Return [X, Y] of the center of cell containing provided text 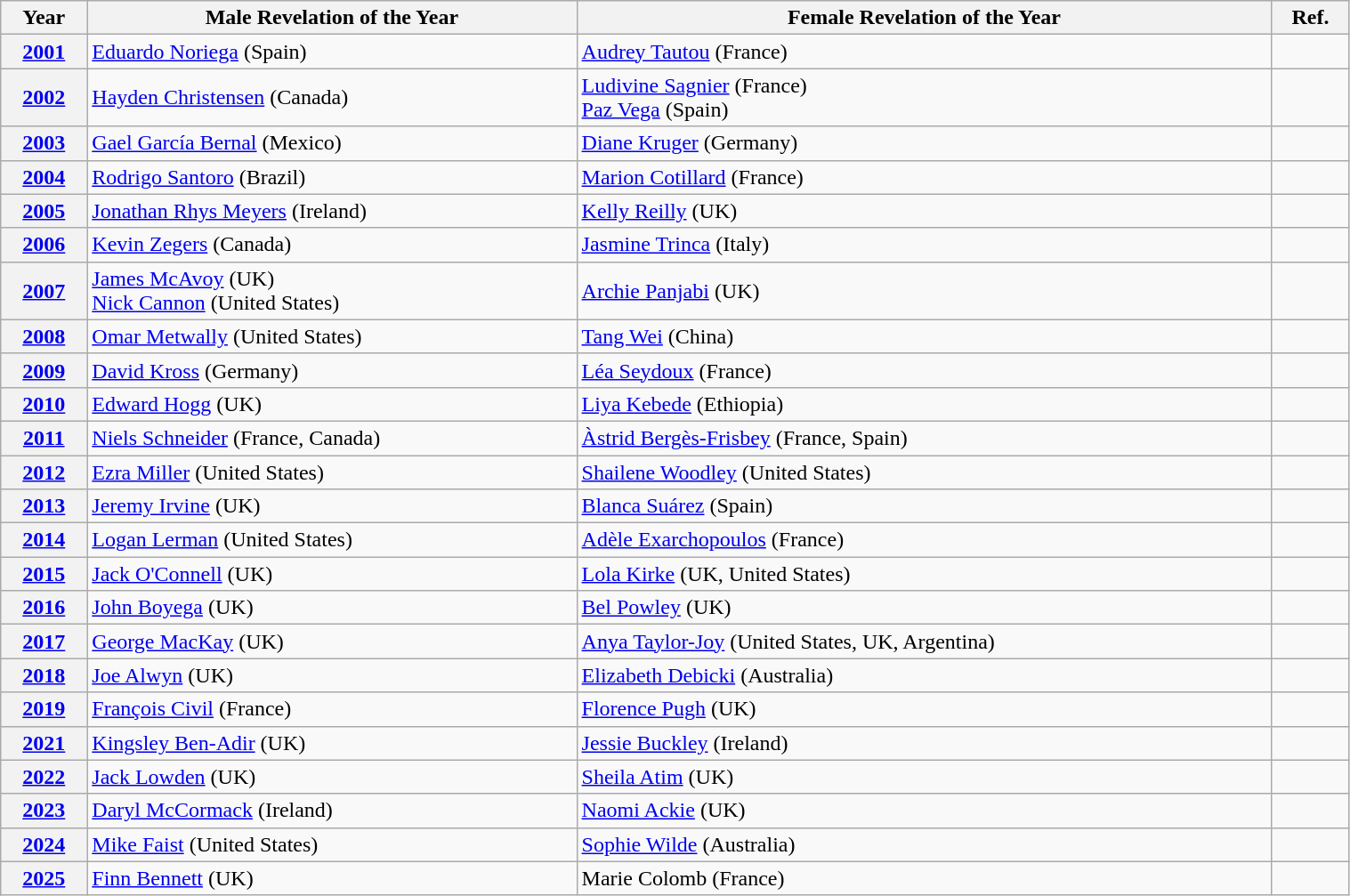
Liya Kebede (Ethiopia) [924, 404]
2007 [44, 290]
Jonathan Rhys Meyers (Ireland) [332, 211]
George MacKay (UK) [332, 642]
Kingsley Ben-Adir (UK) [332, 743]
2009 [44, 370]
Archie Panjabi (UK) [924, 290]
Omar Metwally (United States) [332, 336]
Eduardo Noriega (Spain) [332, 52]
Sophie Wilde (Australia) [924, 844]
John Boyega (UK) [332, 608]
2008 [44, 336]
Jack Lowden (UK) [332, 777]
Audrey Tautou (France) [924, 52]
Kevin Zegers (Canada) [332, 245]
Joe Alwyn (UK) [332, 675]
Jeremy Irvine (UK) [332, 506]
Marie Colomb (France) [924, 878]
François Civil (France) [332, 709]
2013 [44, 506]
2011 [44, 438]
2012 [44, 472]
Blanca Suárez (Spain) [924, 506]
Naomi Ackie (UK) [924, 811]
2003 [44, 143]
2023 [44, 811]
Sheila Atim (UK) [924, 777]
Edward Hogg (UK) [332, 404]
Daryl McCormack (Ireland) [332, 811]
Year [44, 18]
David Kross (Germany) [332, 370]
2014 [44, 540]
Jasmine Trinca (Italy) [924, 245]
2002 [44, 98]
Adèle Exarchopoulos (France) [924, 540]
Elizabeth Debicki (Australia) [924, 675]
Lola Kirke (UK, United States) [924, 574]
2019 [44, 709]
2006 [44, 245]
Diane Kruger (Germany) [924, 143]
2021 [44, 743]
Jack O'Connell (UK) [332, 574]
2025 [44, 878]
2024 [44, 844]
Ref. [1310, 18]
Male Revelation of the Year [332, 18]
2010 [44, 404]
Rodrigo Santoro (Brazil) [332, 177]
Ludivine Sagnier (France) Paz Vega (Spain) [924, 98]
Mike Faist (United States) [332, 844]
2015 [44, 574]
Niels Schneider (France, Canada) [332, 438]
Àstrid Bergès-Frisbey (France, Spain) [924, 438]
Shailene Woodley (United States) [924, 472]
Kelly Reilly (UK) [924, 211]
Logan Lerman (United States) [332, 540]
2016 [44, 608]
Ezra Miller (United States) [332, 472]
2018 [44, 675]
2017 [44, 642]
Hayden Christensen (Canada) [332, 98]
2004 [44, 177]
Gael García Bernal (Mexico) [332, 143]
Finn Bennett (UK) [332, 878]
2022 [44, 777]
2005 [44, 211]
Female Revelation of the Year [924, 18]
Florence Pugh (UK) [924, 709]
James McAvoy (UK) Nick Cannon (United States) [332, 290]
Tang Wei (China) [924, 336]
Marion Cotillard (France) [924, 177]
Bel Powley (UK) [924, 608]
Anya Taylor-Joy (United States, UK, Argentina) [924, 642]
Jessie Buckley (Ireland) [924, 743]
Léa Seydoux (France) [924, 370]
2001 [44, 52]
